Return the [x, y] coordinate for the center point of the cell that contains the specified text.  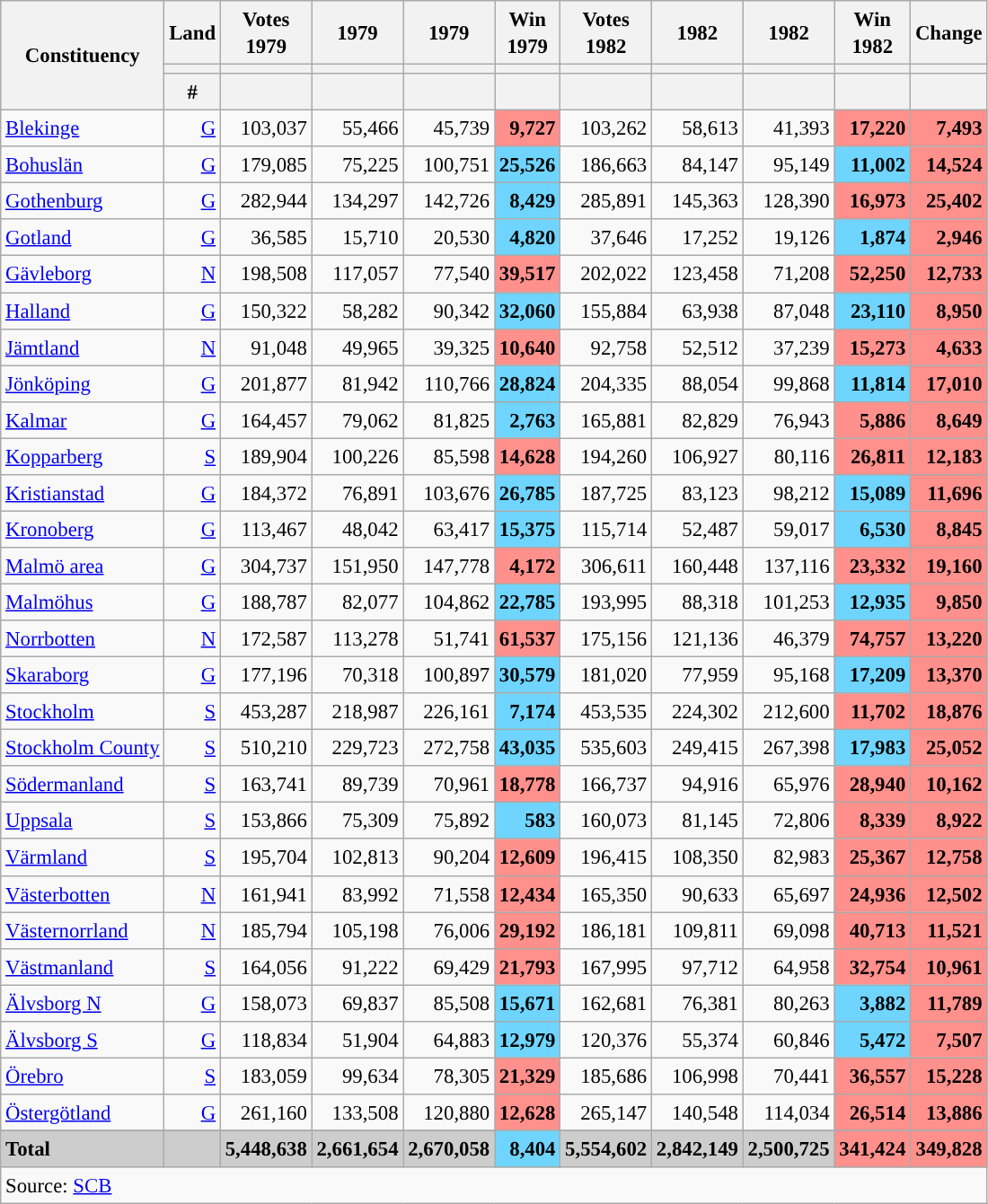
69,098 [789, 930]
115,714 [606, 530]
17,220 [873, 129]
65,976 [789, 785]
341,424 [873, 1149]
99,634 [357, 1076]
7,493 [948, 129]
70,961 [449, 785]
13,370 [948, 675]
134,297 [357, 201]
224,302 [698, 711]
63,417 [449, 530]
87,048 [789, 311]
85,598 [449, 456]
102,813 [357, 858]
23,110 [873, 311]
22,785 [528, 602]
99,868 [789, 384]
15,228 [948, 1076]
26,785 [528, 494]
11,521 [948, 930]
198,508 [266, 275]
Source: SCB [494, 1185]
15,089 [873, 494]
26,811 [873, 456]
95,149 [789, 165]
76,381 [698, 1004]
21,793 [528, 966]
98,212 [789, 494]
97,712 [698, 966]
117,057 [357, 275]
32,754 [873, 966]
11,814 [873, 384]
167,995 [606, 966]
4,820 [528, 237]
583 [528, 821]
52,250 [873, 275]
Älvsborg N [83, 1004]
76,943 [789, 420]
Örebro [83, 1076]
105,198 [357, 930]
88,054 [698, 384]
195,704 [266, 858]
Uppsala [83, 821]
Älvsborg S [83, 1040]
61,537 [528, 639]
Malmöhus [83, 602]
19,126 [789, 237]
175,156 [606, 639]
78,305 [449, 1076]
81,825 [449, 420]
304,737 [266, 566]
Södermanland [83, 785]
51,741 [449, 639]
Skaraborg [83, 675]
Stockholm County [83, 749]
83,123 [698, 494]
Win 1979 [528, 32]
184,372 [266, 494]
189,904 [266, 456]
285,891 [606, 201]
Västmanland [83, 966]
37,646 [606, 237]
59,017 [789, 530]
145,363 [698, 201]
160,448 [698, 566]
185,686 [606, 1076]
109,811 [698, 930]
25,367 [873, 858]
51,904 [357, 1040]
12,935 [873, 602]
7,174 [528, 711]
17,983 [873, 749]
103,676 [449, 494]
155,884 [606, 311]
58,613 [698, 129]
179,085 [266, 165]
164,457 [266, 420]
52,512 [698, 347]
12,502 [948, 894]
Stockholm [83, 711]
106,927 [698, 456]
229,723 [357, 749]
7,507 [948, 1040]
161,941 [266, 894]
6,530 [873, 530]
28,940 [873, 785]
71,558 [449, 894]
265,147 [606, 1113]
64,883 [449, 1040]
Gothenburg [83, 201]
140,548 [698, 1113]
28,824 [528, 384]
12,979 [528, 1040]
101,253 [789, 602]
282,944 [266, 201]
21,329 [528, 1076]
188,787 [266, 602]
41,393 [789, 129]
36,585 [266, 237]
Jönköping [83, 384]
Total [83, 1149]
95,168 [789, 675]
77,959 [698, 675]
103,037 [266, 129]
37,239 [789, 347]
82,829 [698, 420]
Kopparberg [83, 456]
5,886 [873, 420]
164,056 [266, 966]
196,415 [606, 858]
177,196 [266, 675]
11,789 [948, 1004]
137,116 [789, 566]
25,402 [948, 201]
Halland [83, 311]
92,758 [606, 347]
80,263 [789, 1004]
11,002 [873, 165]
142,726 [449, 201]
535,603 [606, 749]
10,640 [528, 347]
12,628 [528, 1113]
123,458 [698, 275]
249,415 [698, 749]
Votes 1982 [606, 32]
80,116 [789, 456]
165,350 [606, 894]
Win 1982 [873, 32]
14,628 [528, 456]
186,181 [606, 930]
9,850 [948, 602]
15,710 [357, 237]
3,882 [873, 1004]
17,252 [698, 237]
153,866 [266, 821]
82,077 [357, 602]
90,342 [449, 311]
201,877 [266, 384]
25,526 [528, 165]
15,375 [528, 530]
349,828 [948, 1149]
18,876 [948, 711]
267,398 [789, 749]
Gävleborg [83, 275]
121,136 [698, 639]
1,874 [873, 237]
12,609 [528, 858]
306,611 [606, 566]
4,172 [528, 566]
103,262 [606, 129]
110,766 [449, 384]
19,160 [948, 566]
Kristianstad [83, 494]
29,192 [528, 930]
Land [192, 32]
218,987 [357, 711]
100,897 [449, 675]
202,022 [606, 275]
108,350 [698, 858]
15,273 [873, 347]
65,697 [789, 894]
Kronoberg [83, 530]
17,010 [948, 384]
160,073 [606, 821]
104,862 [449, 602]
16,973 [873, 201]
Change [948, 32]
8,339 [873, 821]
63,938 [698, 311]
106,998 [698, 1076]
Malmö area [83, 566]
85,508 [449, 1004]
32,060 [528, 311]
187,725 [606, 494]
272,758 [449, 749]
5,448,638 [266, 1149]
Västerbotten [83, 894]
83,992 [357, 894]
20,530 [449, 237]
165,881 [606, 420]
75,892 [449, 821]
8,649 [948, 420]
12,733 [948, 275]
90,204 [449, 858]
69,429 [449, 966]
52,487 [698, 530]
181,020 [606, 675]
76,006 [449, 930]
45,739 [449, 129]
39,325 [449, 347]
94,916 [698, 785]
60,846 [789, 1040]
2,946 [948, 237]
49,965 [357, 347]
91,222 [357, 966]
90,633 [698, 894]
69,837 [357, 1004]
113,278 [357, 639]
18,778 [528, 785]
151,950 [357, 566]
Jämtland [83, 347]
8,404 [528, 1149]
43,035 [528, 749]
9,727 [528, 129]
158,073 [266, 1004]
Votes 1979 [266, 32]
17,209 [873, 675]
133,508 [357, 1113]
118,834 [266, 1040]
Värmland [83, 858]
5,554,602 [606, 1149]
64,958 [789, 966]
120,880 [449, 1113]
25,052 [948, 749]
10,961 [948, 966]
79,062 [357, 420]
8,429 [528, 201]
453,287 [266, 711]
81,145 [698, 821]
Östergötland [83, 1113]
162,681 [606, 1004]
40,713 [873, 930]
84,147 [698, 165]
81,942 [357, 384]
453,535 [606, 711]
71,208 [789, 275]
13,220 [948, 639]
Bohuslän [83, 165]
2,842,149 [698, 1149]
88,318 [698, 602]
24,936 [873, 894]
Constituency [83, 56]
12,758 [948, 858]
Kalmar [83, 420]
75,225 [357, 165]
12,183 [948, 456]
11,702 [873, 711]
4,633 [948, 347]
100,226 [357, 456]
Norrbotten [83, 639]
23,332 [873, 566]
194,260 [606, 456]
226,161 [449, 711]
100,751 [449, 165]
82,983 [789, 858]
# [192, 92]
77,540 [449, 275]
15,671 [528, 1004]
172,587 [266, 639]
30,579 [528, 675]
147,778 [449, 566]
74,757 [873, 639]
91,048 [266, 347]
193,995 [606, 602]
10,162 [948, 785]
212,600 [789, 711]
Västernorrland [83, 930]
48,042 [357, 530]
2,763 [528, 420]
166,737 [606, 785]
55,374 [698, 1040]
72,806 [789, 821]
186,663 [606, 165]
185,794 [266, 930]
128,390 [789, 201]
13,886 [948, 1113]
8,845 [948, 530]
8,922 [948, 821]
183,059 [266, 1076]
Gotland [83, 237]
76,891 [357, 494]
2,500,725 [789, 1149]
55,466 [357, 129]
113,467 [266, 530]
5,472 [873, 1040]
12,434 [528, 894]
120,376 [606, 1040]
8,950 [948, 311]
75,309 [357, 821]
70,318 [357, 675]
70,441 [789, 1076]
Blekinge [83, 129]
36,557 [873, 1076]
89,739 [357, 785]
510,210 [266, 749]
26,514 [873, 1113]
261,160 [266, 1113]
39,517 [528, 275]
204,335 [606, 384]
150,322 [266, 311]
11,696 [948, 494]
2,670,058 [449, 1149]
46,379 [789, 639]
114,034 [789, 1113]
58,282 [357, 311]
14,524 [948, 165]
163,741 [266, 785]
2,661,654 [357, 1149]
